Return the [X, Y] coordinate for the center point of the cell that contains the specified text.  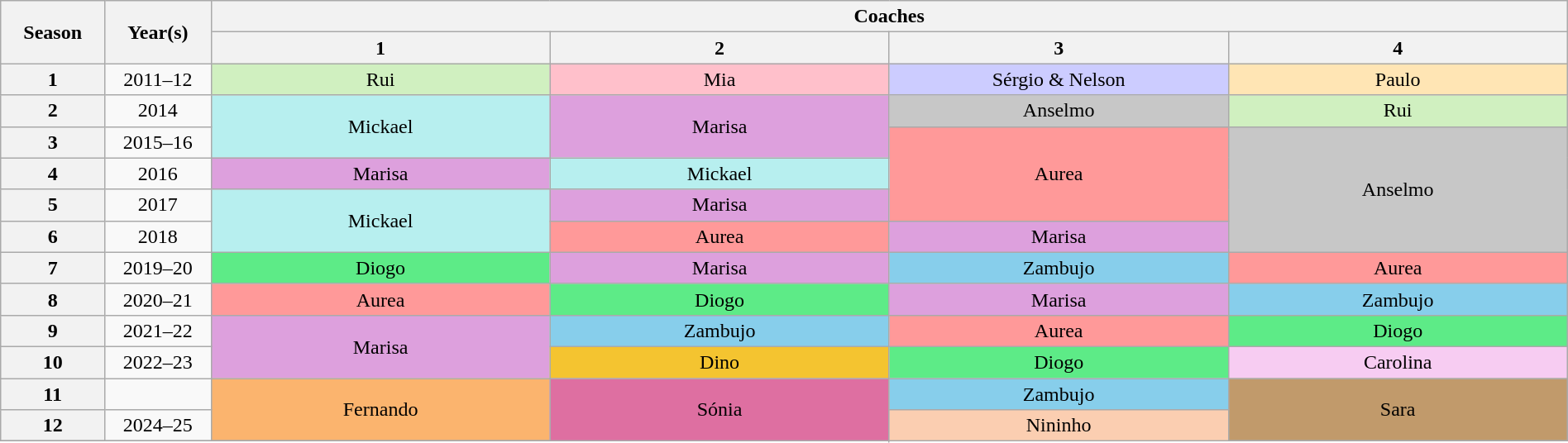
9 [53, 331]
2016 [158, 174]
Year(s) [158, 32]
2011–12 [158, 79]
Coaches [889, 17]
Nininho [1059, 426]
2021–22 [158, 331]
2018 [158, 236]
2017 [158, 205]
6 [53, 236]
Mia [719, 79]
2020–21 [158, 299]
2015–16 [158, 142]
10 [53, 362]
Fernando [380, 410]
Carolina [1398, 362]
Sara [1398, 410]
Dino [719, 362]
Paulo [1398, 79]
Sónia [719, 410]
2014 [158, 111]
12 [53, 426]
2024–25 [158, 426]
11 [53, 394]
5 [53, 205]
2022–23 [158, 362]
7 [53, 268]
Sérgio & Nelson [1059, 79]
2019–20 [158, 268]
Season [53, 32]
8 [53, 299]
